Scan for the cell matching the given text and deliver its (X, Y) coordinate at center. 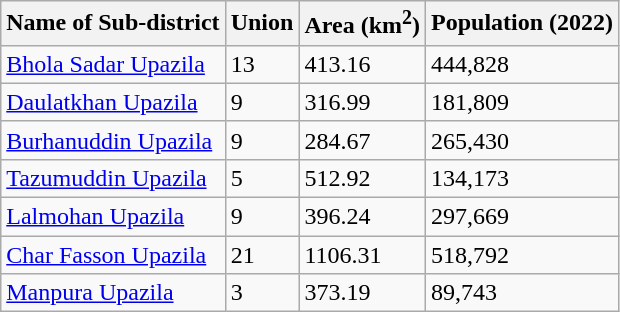
1106.31 (362, 255)
134,173 (522, 178)
512.92 (362, 178)
444,828 (522, 64)
396.24 (362, 217)
Daulatkhan Upazila (113, 102)
21 (262, 255)
Name of Sub-district (113, 24)
518,792 (522, 255)
316.99 (362, 102)
Union (262, 24)
297,669 (522, 217)
413.16 (362, 64)
5 (262, 178)
Area (km2) (362, 24)
284.67 (362, 140)
Tazumuddin Upazila (113, 178)
373.19 (362, 293)
89,743 (522, 293)
3 (262, 293)
Population (2022) (522, 24)
13 (262, 64)
Bhola Sadar Upazila (113, 64)
Lalmohan Upazila (113, 217)
265,430 (522, 140)
Manpura Upazila (113, 293)
Char Fasson Upazila (113, 255)
Burhanuddin Upazila (113, 140)
181,809 (522, 102)
